Capture the cell that displays the provided text and extract its [X, Y] central coordinate. 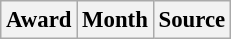
Month [115, 20]
Award [39, 20]
Source [192, 20]
